Determine the (x, y) coordinate at the center of the cell enclosing the given text.  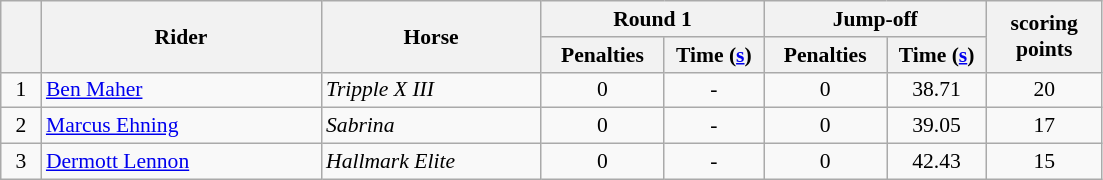
Rider (181, 36)
Tripple X III (431, 90)
Horse (431, 36)
39.05 (936, 126)
17 (1044, 126)
3 (21, 162)
Hallmark Elite (431, 162)
1 (21, 90)
Marcus Ehning (181, 126)
Jump-off (876, 19)
20 (1044, 90)
Dermott Lennon (181, 162)
Round 1 (652, 19)
15 (1044, 162)
Ben Maher (181, 90)
38.71 (936, 90)
42.43 (936, 162)
2 (21, 126)
scoringpoints (1044, 36)
Sabrina (431, 126)
